Find where the given text appears and provide that cell's center as [X, Y] coordinate. 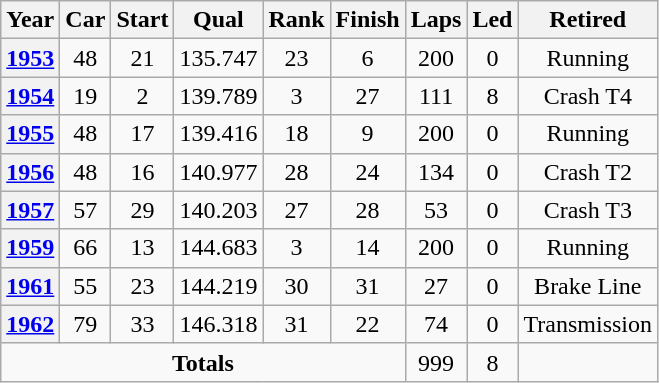
139.416 [218, 134]
Crash T3 [588, 210]
57 [86, 210]
24 [368, 172]
Totals [203, 362]
9 [368, 134]
1955 [30, 134]
Crash T2 [588, 172]
2 [142, 96]
Laps [436, 20]
19 [86, 96]
14 [368, 248]
144.683 [218, 248]
Crash T4 [588, 96]
1959 [30, 248]
66 [86, 248]
55 [86, 286]
140.977 [218, 172]
Brake Line [588, 286]
Retired [588, 20]
Rank [296, 20]
17 [142, 134]
6 [368, 58]
33 [142, 324]
Led [492, 20]
13 [142, 248]
30 [296, 286]
Start [142, 20]
111 [436, 96]
Qual [218, 20]
29 [142, 210]
144.219 [218, 286]
1954 [30, 96]
1962 [30, 324]
140.203 [218, 210]
Transmission [588, 324]
146.318 [218, 324]
139.789 [218, 96]
21 [142, 58]
74 [436, 324]
22 [368, 324]
79 [86, 324]
Year [30, 20]
1961 [30, 286]
53 [436, 210]
999 [436, 362]
18 [296, 134]
Car [86, 20]
16 [142, 172]
Finish [368, 20]
1953 [30, 58]
1956 [30, 172]
135.747 [218, 58]
1957 [30, 210]
134 [436, 172]
